Return the (X, Y) coordinate for the center point of the cell that contains the specified text.  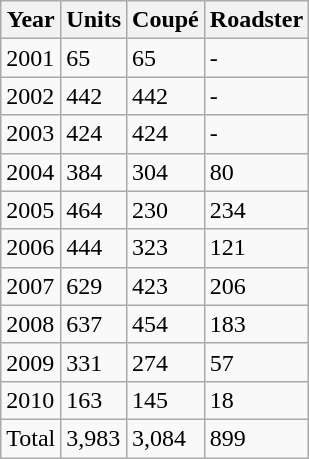
57 (256, 362)
2005 (31, 210)
206 (256, 286)
2009 (31, 362)
Units (94, 20)
304 (166, 172)
2007 (31, 286)
234 (256, 210)
Year (31, 20)
3,084 (166, 438)
323 (166, 248)
629 (94, 286)
145 (166, 400)
899 (256, 438)
18 (256, 400)
2006 (31, 248)
2003 (31, 134)
183 (256, 324)
423 (166, 286)
637 (94, 324)
464 (94, 210)
384 (94, 172)
121 (256, 248)
2001 (31, 58)
163 (94, 400)
80 (256, 172)
2004 (31, 172)
444 (94, 248)
2008 (31, 324)
2002 (31, 96)
Coupé (166, 20)
274 (166, 362)
Roadster (256, 20)
3,983 (94, 438)
454 (166, 324)
331 (94, 362)
230 (166, 210)
Total (31, 438)
2010 (31, 400)
